Detect which cell encompasses the target text, then output its [X, Y] center coordinate. 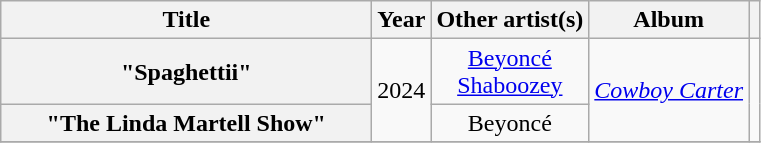
"Spaghettii" [186, 72]
Title [186, 20]
"The Linda Martell Show" [186, 123]
Other artist(s) [510, 20]
Year [402, 20]
Cowboy Carter [669, 90]
2024 [402, 90]
BeyoncéShaboozey [510, 72]
Album [669, 20]
Beyoncé [510, 123]
